Return (x, y) of the center of cell containing provided text 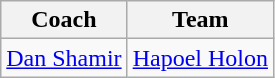
Team (200, 20)
Coach (64, 20)
Hapoel Holon (200, 58)
Dan Shamir (64, 58)
